Provide the [x, y] coordinate of the cell's center where the given text is located.  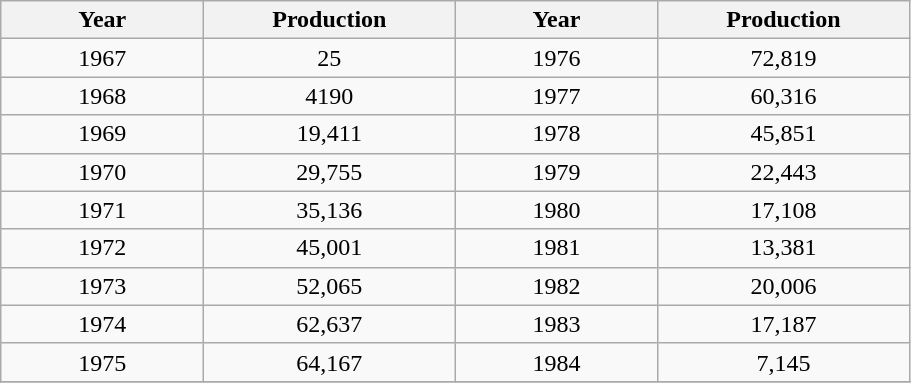
72,819 [784, 58]
7,145 [784, 362]
45,001 [330, 248]
1975 [102, 362]
1967 [102, 58]
29,755 [330, 172]
1976 [556, 58]
35,136 [330, 210]
1970 [102, 172]
17,187 [784, 324]
64,167 [330, 362]
25 [330, 58]
1968 [102, 96]
1969 [102, 134]
1974 [102, 324]
1980 [556, 210]
52,065 [330, 286]
19,411 [330, 134]
22,443 [784, 172]
20,006 [784, 286]
4190 [330, 96]
1984 [556, 362]
1977 [556, 96]
1982 [556, 286]
1972 [102, 248]
1983 [556, 324]
45,851 [784, 134]
17,108 [784, 210]
13,381 [784, 248]
1971 [102, 210]
1979 [556, 172]
1981 [556, 248]
1973 [102, 286]
60,316 [784, 96]
62,637 [330, 324]
1978 [556, 134]
